Return (x, y) of the center of cell containing provided text 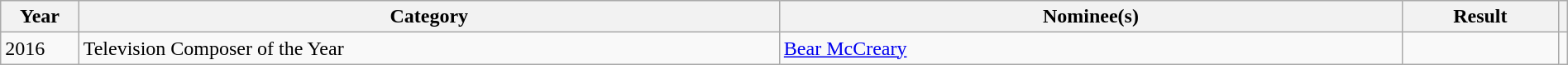
Category (428, 17)
Nominee(s) (1090, 17)
2016 (40, 48)
Television Composer of the Year (428, 48)
Year (40, 17)
Result (1480, 17)
Bear McCreary (1090, 48)
